Capture the cell that displays the provided text and extract its (x, y) central coordinate. 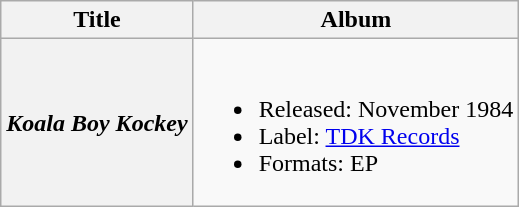
Koala Boy Kockey (97, 122)
Title (97, 20)
Released: November 1984Label: TDK RecordsFormats: EP (356, 122)
Album (356, 20)
